Search for the cell housing the specified text and yield its (X, Y) center coordinate. 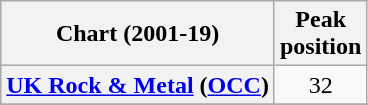
Chart (2001-19) (138, 34)
UK Rock & Metal (OCC) (138, 85)
32 (320, 85)
Peakposition (320, 34)
